Extract the [x, y] coordinate from the center of the cell holding the provided text.  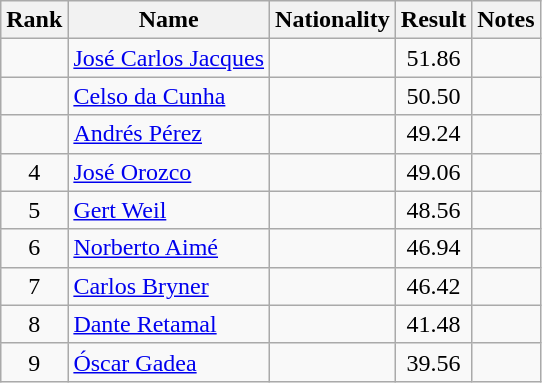
Norberto Aimé [169, 248]
Dante Retamal [169, 324]
Name [169, 20]
Óscar Gadea [169, 362]
39.56 [433, 362]
Celso da Cunha [169, 96]
51.86 [433, 58]
Andrés Pérez [169, 134]
50.50 [433, 96]
49.06 [433, 172]
Rank [34, 20]
Carlos Bryner [169, 286]
7 [34, 286]
Gert Weil [169, 210]
49.24 [433, 134]
Notes [506, 20]
José Orozco [169, 172]
46.94 [433, 248]
9 [34, 362]
48.56 [433, 210]
Nationality [333, 20]
41.48 [433, 324]
5 [34, 210]
José Carlos Jacques [169, 58]
8 [34, 324]
6 [34, 248]
Result [433, 20]
4 [34, 172]
46.42 [433, 286]
